Provide the (X, Y) coordinate of the cell's center where the given text is located.  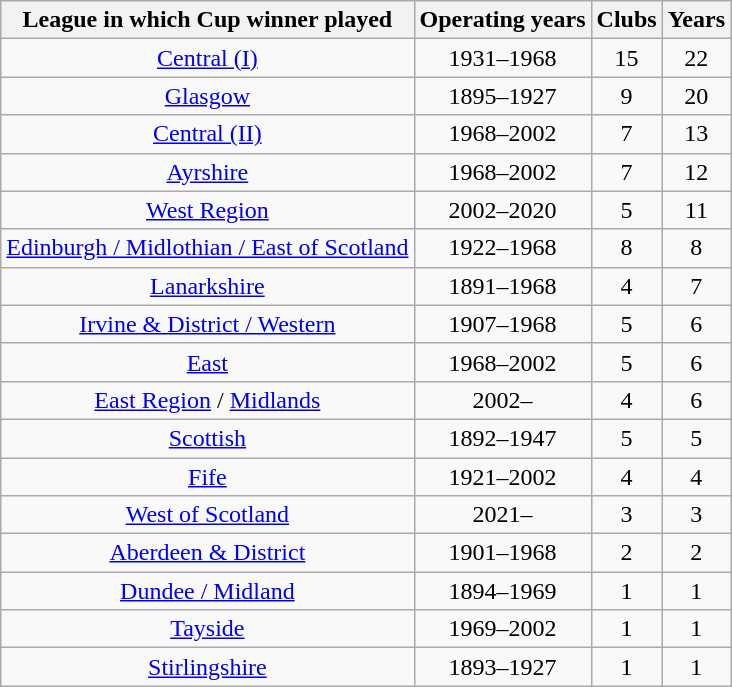
22 (696, 58)
15 (626, 58)
1895–1927 (502, 96)
12 (696, 172)
Dundee / Midland (208, 591)
Ayrshire (208, 172)
1931–1968 (502, 58)
11 (696, 210)
1894–1969 (502, 591)
2002– (502, 400)
13 (696, 134)
East (208, 362)
1907–1968 (502, 324)
1969–2002 (502, 629)
2002–2020 (502, 210)
Irvine & District / Western (208, 324)
1892–1947 (502, 438)
Fife (208, 477)
Edinburgh / Midlothian / East of Scotland (208, 248)
Clubs (626, 20)
1901–1968 (502, 553)
Operating years (502, 20)
1921–2002 (502, 477)
20 (696, 96)
1922–1968 (502, 248)
Aberdeen & District (208, 553)
Central (II) (208, 134)
1891–1968 (502, 286)
1893–1927 (502, 667)
Scottish (208, 438)
Stirlingshire (208, 667)
League in which Cup winner played (208, 20)
Tayside (208, 629)
East Region / Midlands (208, 400)
9 (626, 96)
2021– (502, 515)
Glasgow (208, 96)
West of Scotland (208, 515)
West Region (208, 210)
Central (I) (208, 58)
Lanarkshire (208, 286)
Years (696, 20)
